From the cell containing the given text, extract its center point as [X, Y] coordinate. 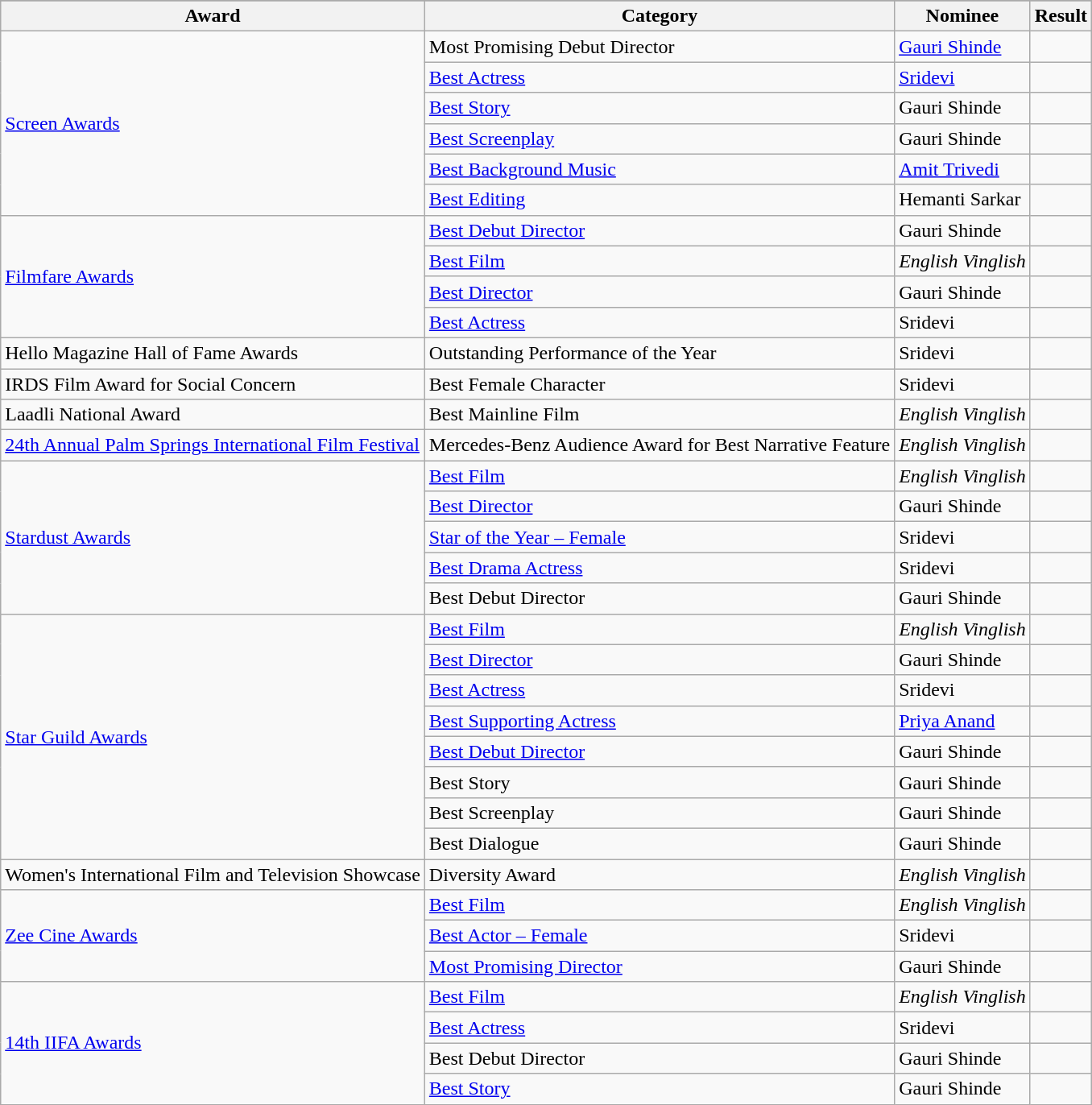
Result [1061, 16]
Stardust Awards [213, 537]
Priya Anand [963, 721]
Hello Magazine Hall of Fame Awards [213, 353]
Filmfare Awards [213, 276]
24th Annual Palm Springs International Film Festival [213, 445]
Best Actor – Female [659, 936]
Best Dialogue [659, 843]
Category [659, 16]
Laadli National Award [213, 415]
Most Promising Debut Director [659, 47]
Mercedes-Benz Audience Award for Best Narrative Feature [659, 445]
Best Background Music [659, 169]
Women's International Film and Television Showcase [213, 874]
Star of the Year – Female [659, 537]
Best Female Character [659, 384]
Star Guild Awards [213, 736]
Most Promising Director [659, 966]
Screen Awards [213, 123]
Best Editing [659, 200]
IRDS Film Award for Social Concern [213, 384]
Zee Cine Awards [213, 936]
Amit Trivedi [963, 169]
14th IIFA Awards [213, 1043]
Best Drama Actress [659, 568]
Best Supporting Actress [659, 721]
Best Mainline Film [659, 415]
Nominee [963, 16]
Award [213, 16]
Outstanding Performance of the Year [659, 353]
Hemanti Sarkar [963, 200]
Diversity Award [659, 874]
